Provide the [x, y] coordinate of the cell's center where the given text is located.  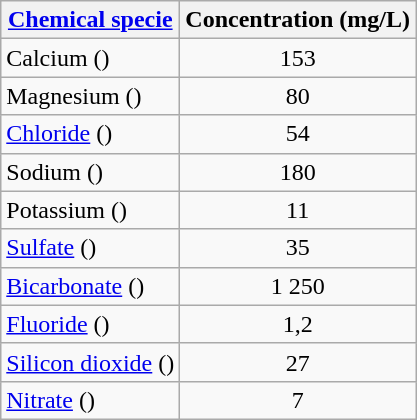
Bicarbonate () [90, 286]
Calcium () [90, 58]
80 [298, 96]
11 [298, 210]
35 [298, 248]
Sulfate () [90, 248]
Magnesium () [90, 96]
1 250 [298, 286]
180 [298, 172]
Fluoride () [90, 324]
Concentration (mg/L) [298, 20]
Chloride () [90, 134]
Silicon dioxide () [90, 362]
27 [298, 362]
Sodium () [90, 172]
1,2 [298, 324]
Potassium () [90, 210]
54 [298, 134]
153 [298, 58]
Nitrate () [90, 400]
7 [298, 400]
Chemical specie [90, 20]
